Identify which cell holds the provided text, then report its (X, Y) central coordinate. 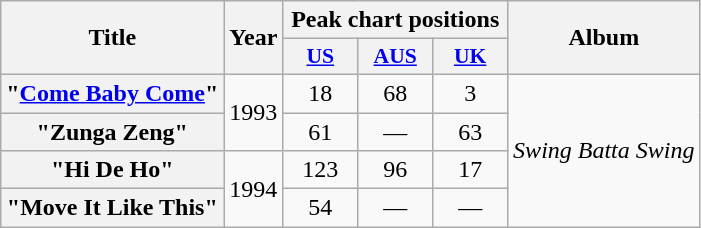
96 (396, 170)
17 (470, 170)
1994 (254, 189)
61 (320, 131)
Peak chart positions (396, 20)
US (320, 57)
123 (320, 170)
1993 (254, 112)
"Move It Like This" (112, 208)
Album (604, 38)
"Zunga Zeng" (112, 131)
AUS (396, 57)
3 (470, 93)
63 (470, 131)
UK (470, 57)
18 (320, 93)
54 (320, 208)
Year (254, 38)
Title (112, 38)
"Come Baby Come" (112, 93)
"Hi De Ho" (112, 170)
Swing Batta Swing (604, 150)
68 (396, 93)
